Locate the cell with the specified text and output its [X, Y] center coordinate. 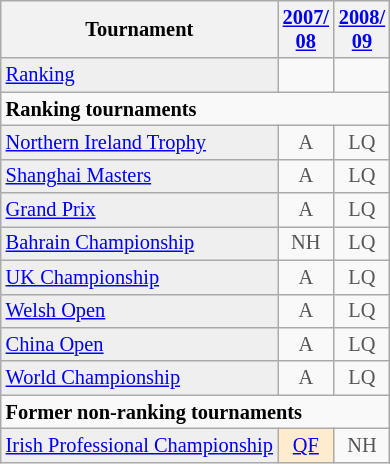
QF [306, 445]
World Championship [140, 378]
2007/08 [306, 29]
UK Championship [140, 277]
Northern Ireland Trophy [140, 142]
Ranking tournaments [196, 109]
Welsh Open [140, 311]
Irish Professional Championship [140, 445]
Bahrain Championship [140, 243]
Ranking [140, 75]
China Open [140, 344]
Grand Prix [140, 210]
Former non-ranking tournaments [196, 412]
Shanghai Masters [140, 176]
Tournament [140, 29]
2008/09 [362, 29]
